Identify which cell holds the provided text, then report its [X, Y] central coordinate. 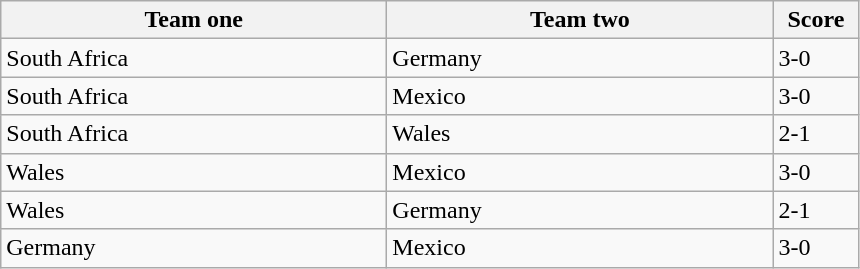
Score [816, 20]
Team one [194, 20]
Team two [580, 20]
